Output the [X, Y] coordinate of the center of the cell containing the given text.  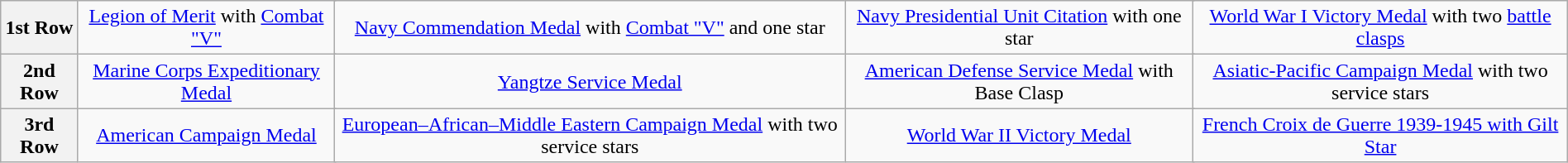
European–African–Middle Eastern Campaign Medal with two service stars [590, 136]
World War II Victory Medal [1019, 136]
Navy Commendation Medal with Combat "V" and one star [590, 28]
3rd Row [40, 136]
World War I Victory Medal with two battle clasps [1380, 28]
American Campaign Medal [207, 136]
2nd Row [40, 81]
Yangtze Service Medal [590, 81]
Marine Corps Expeditionary Medal [207, 81]
Navy Presidential Unit Citation with one star [1019, 28]
French Croix de Guerre 1939-1945 with Gilt Star [1380, 136]
Asiatic-Pacific Campaign Medal with two service stars [1380, 81]
American Defense Service Medal with Base Clasp [1019, 81]
1st Row [40, 28]
Legion of Merit with Combat "V" [207, 28]
